Capture the cell that displays the provided text and extract its (x, y) central coordinate. 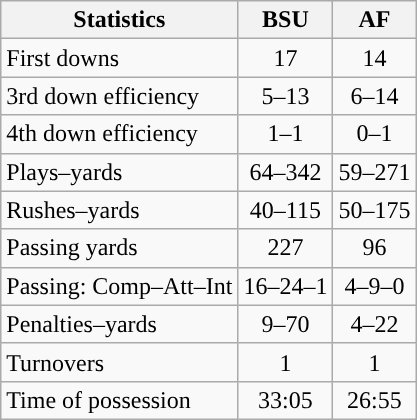
64–342 (286, 172)
Penalties–yards (120, 324)
0–1 (374, 134)
First downs (120, 58)
59–271 (374, 172)
50–175 (374, 210)
227 (286, 248)
33:05 (286, 400)
Plays–yards (120, 172)
40–115 (286, 210)
9–70 (286, 324)
AF (374, 20)
3rd down efficiency (120, 96)
26:55 (374, 400)
4–22 (374, 324)
Passing: Comp–Att–Int (120, 286)
96 (374, 248)
17 (286, 58)
Passing yards (120, 248)
4th down efficiency (120, 134)
Turnovers (120, 362)
Statistics (120, 20)
5–13 (286, 96)
1–1 (286, 134)
14 (374, 58)
Time of possession (120, 400)
Rushes–yards (120, 210)
16–24–1 (286, 286)
6–14 (374, 96)
BSU (286, 20)
4–9–0 (374, 286)
